Return [x, y] of the center of cell containing provided text 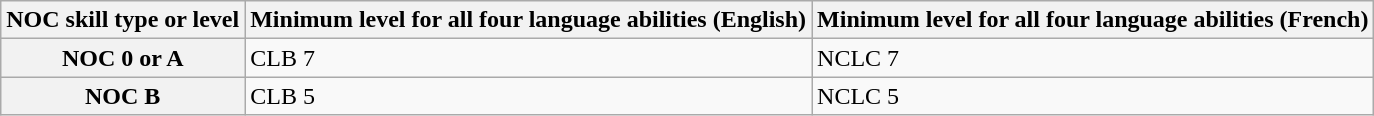
Minimum level for all four language abilities (French) [1093, 20]
NOC skill type or level [123, 20]
NOC 0 or A [123, 58]
NCLC 7 [1093, 58]
CLB 5 [528, 96]
Minimum level for all four language abilities (English) [528, 20]
CLB 7 [528, 58]
NCLC 5 [1093, 96]
NOC B [123, 96]
